Detect which cell encompasses the target text, then output its (x, y) center coordinate. 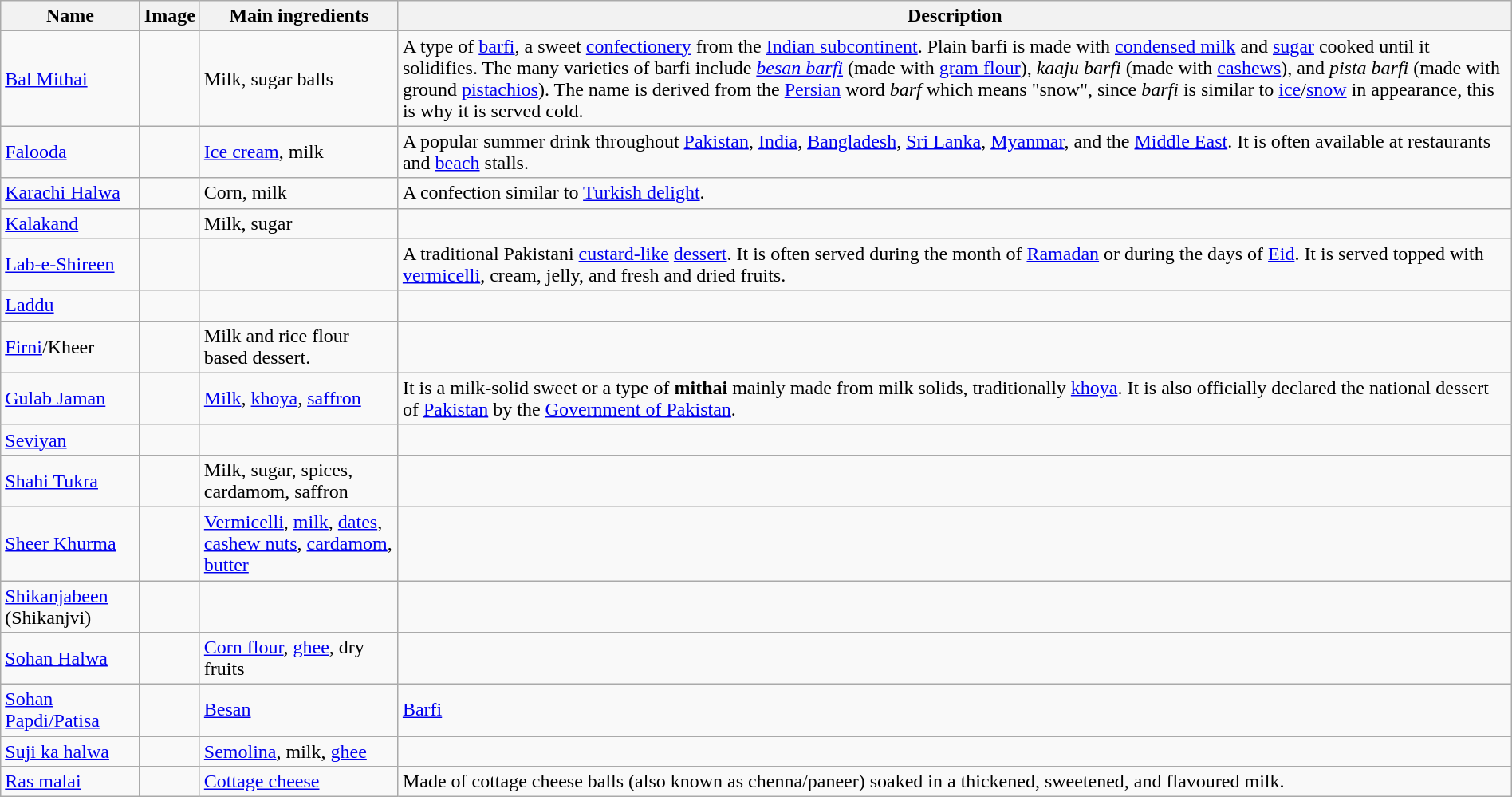
Milk, khoya, saffron (298, 399)
Corn, milk (298, 193)
Kalakand (70, 223)
Name (70, 16)
Suji ka halwa (70, 752)
Falooda (70, 152)
Made of cottage cheese balls (also known as chenna/paneer) soaked in a thickened, sweetened, and flavoured milk. (955, 782)
Sohan Halwa (70, 659)
Firni/Kheer (70, 346)
Milk and rice flour based dessert. (298, 346)
Milk, sugar, spices, cardamom, saffron (298, 480)
Bal Mithai (70, 78)
Shikanjabeen (Shikanjvi) (70, 606)
Laddu (70, 306)
Corn flour, ghee, dry fruits (298, 659)
A confection similar to Turkish delight. (955, 193)
Barfi (955, 710)
Sohan Papdi/Patisa (70, 710)
Shahi Tukra (70, 480)
Seviyan (70, 440)
Description (955, 16)
Image (169, 16)
Semolina, milk, ghee (298, 752)
Gulab Jaman (70, 399)
Cottage cheese (298, 782)
Karachi Halwa (70, 193)
Besan (298, 710)
Sheer Khurma (70, 543)
Milk, sugar (298, 223)
Lab-e-Shireen (70, 265)
Ice cream, milk (298, 152)
Milk, sugar balls (298, 78)
Main ingredients (298, 16)
Vermicelli, milk, dates, cashew nuts, cardamom, butter (298, 543)
Ras malai (70, 782)
